Determine the (x, y) coordinate at the center of the cell enclosing the given text.  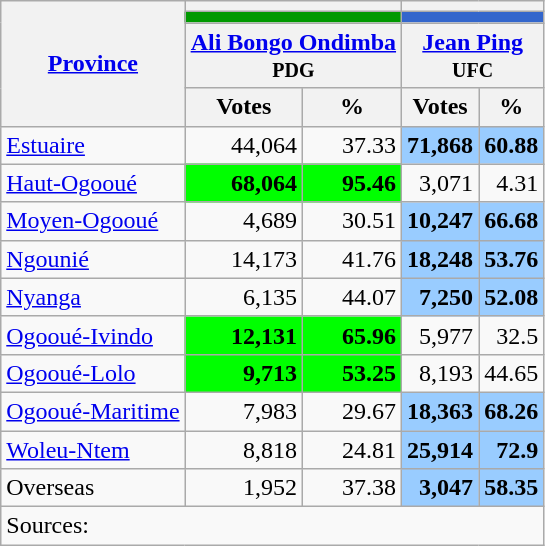
60.88 (512, 145)
12,131 (244, 335)
18,248 (440, 259)
65.96 (352, 335)
53.25 (352, 373)
37.33 (352, 145)
Jean PingUFC (473, 56)
44.65 (512, 373)
72.9 (512, 449)
37.38 (352, 488)
7,250 (440, 297)
3,047 (440, 488)
Estuaire (93, 145)
8,818 (244, 449)
18,363 (440, 411)
Moyen-Ogooué (93, 221)
Ogooué-Maritime (93, 411)
Ali Bongo OndimbaPDG (293, 56)
66.68 (512, 221)
Ogooué-Ivindo (93, 335)
6,135 (244, 297)
3,071 (440, 183)
9,713 (244, 373)
10,247 (440, 221)
Haut-Ogooué (93, 183)
Ngounié (93, 259)
Woleu-Ntem (93, 449)
8,193 (440, 373)
44.07 (352, 297)
Overseas (93, 488)
58.35 (512, 488)
30.51 (352, 221)
24.81 (352, 449)
25,914 (440, 449)
29.67 (352, 411)
95.46 (352, 183)
5,977 (440, 335)
68.26 (512, 411)
Sources: (272, 526)
1,952 (244, 488)
68,064 (244, 183)
Province (93, 64)
52.08 (512, 297)
32.5 (512, 335)
41.76 (352, 259)
14,173 (244, 259)
4,689 (244, 221)
Ogooué-Lolo (93, 373)
4.31 (512, 183)
44,064 (244, 145)
7,983 (244, 411)
Nyanga (93, 297)
53.76 (512, 259)
71,868 (440, 145)
